Capture the cell that displays the provided text and extract its [x, y] central coordinate. 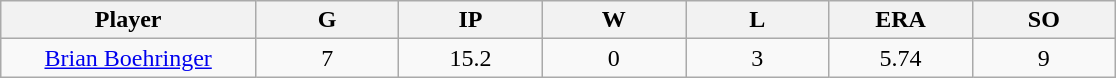
Player [128, 20]
W [614, 20]
SO [1044, 20]
IP [470, 20]
9 [1044, 58]
L [758, 20]
Brian Boehringer [128, 58]
5.74 [900, 58]
0 [614, 58]
ERA [900, 20]
7 [328, 58]
G [328, 20]
3 [758, 58]
15.2 [470, 58]
